Pinpoint the cell where the given text exists, returning its (x, y) midpoint coordinate. 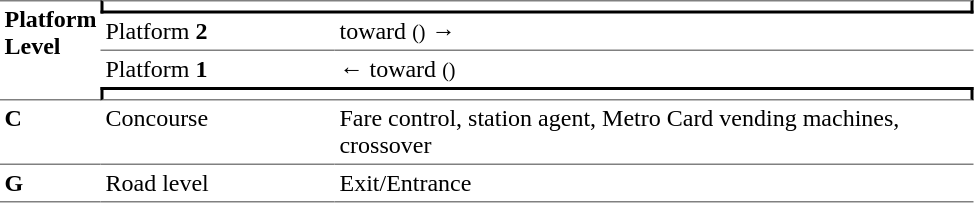
Road level (218, 184)
G (50, 184)
Platform Level (50, 50)
Fare control, station agent, Metro Card vending machines, crossover (654, 132)
Platform 2 (218, 33)
Exit/Entrance (654, 184)
Concourse (218, 132)
← toward () (654, 69)
C (50, 132)
Platform 1 (218, 69)
toward () → (654, 33)
